Search for the cell housing the specified text and yield its (X, Y) center coordinate. 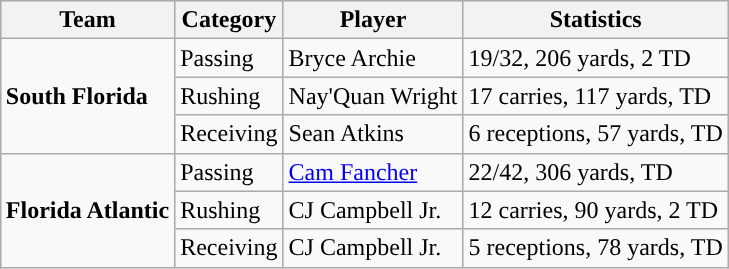
Team (87, 20)
Player (373, 20)
12 carries, 90 yards, 2 TD (596, 210)
Sean Atkins (373, 134)
22/42, 306 yards, TD (596, 172)
5 receptions, 78 yards, TD (596, 248)
6 receptions, 57 yards, TD (596, 134)
Bryce Archie (373, 58)
Category (229, 20)
Florida Atlantic (87, 210)
17 carries, 117 yards, TD (596, 96)
Cam Fancher (373, 172)
Nay'Quan Wright (373, 96)
Statistics (596, 20)
19/32, 206 yards, 2 TD (596, 58)
South Florida (87, 96)
